From the cell containing the given text, extract its center point as (X, Y) coordinate. 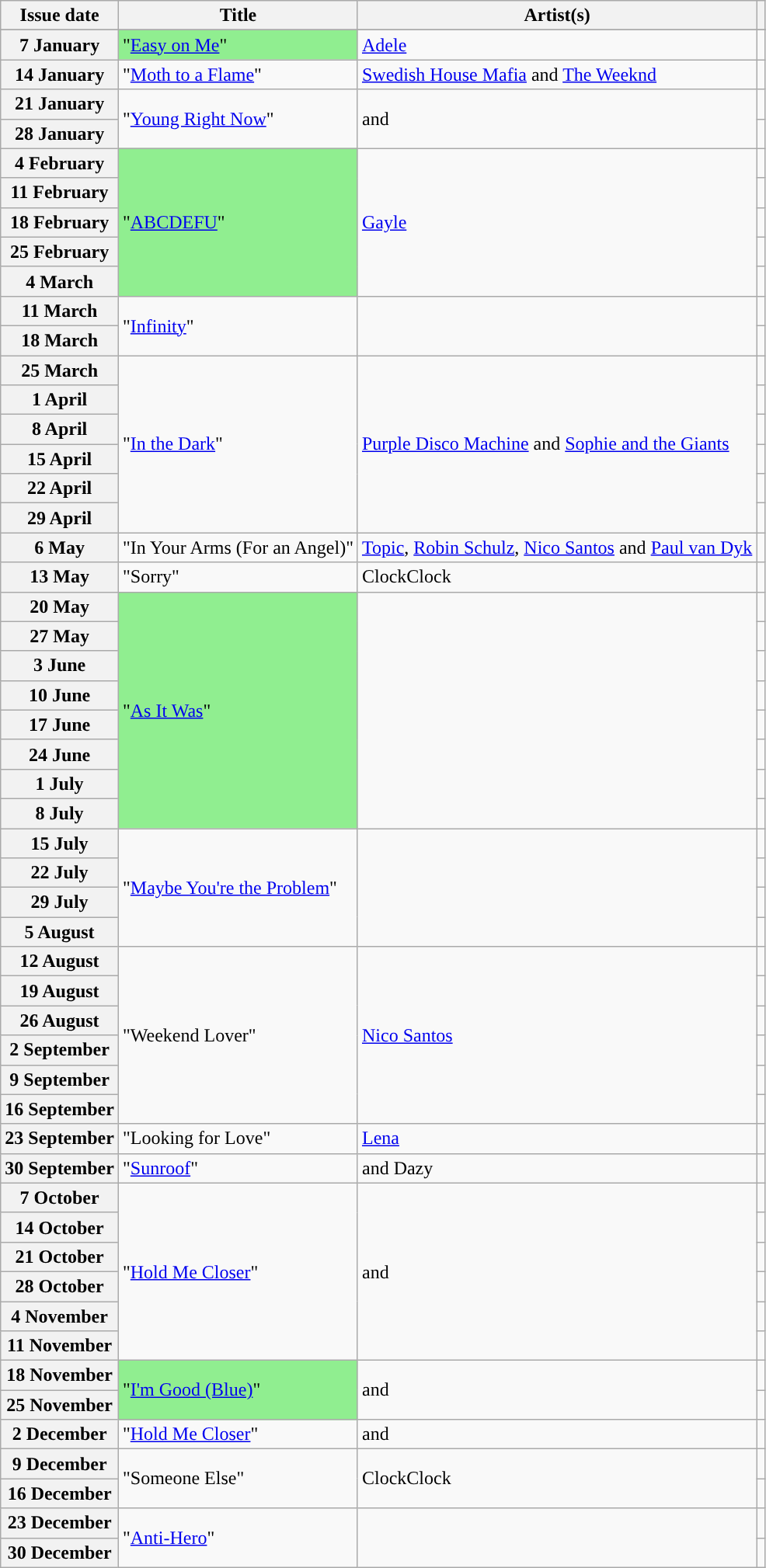
23 December (60, 1523)
"Young Right Now" (238, 119)
Artist(s) (556, 16)
"Looking for Love" (238, 1139)
18 March (60, 340)
28 January (60, 134)
"As It Was" (238, 710)
13 May (60, 577)
14 October (60, 1227)
30 December (60, 1552)
2 September (60, 1050)
7 October (60, 1198)
"Sorry" (238, 577)
15 July (60, 843)
"In Your Arms (For an Angel)" (238, 548)
Swedish House Mafia and The Weeknd (556, 75)
5 August (60, 932)
16 September (60, 1109)
26 August (60, 1020)
"Easy on Me" (238, 45)
8 April (60, 429)
9 September (60, 1080)
19 August (60, 991)
22 July (60, 873)
6 May (60, 548)
Lena (556, 1139)
15 April (60, 459)
27 May (60, 636)
"Infinity" (238, 325)
"In the Dark" (238, 444)
11 February (60, 193)
4 March (60, 281)
11 March (60, 311)
Gayle (556, 222)
30 September (60, 1168)
16 December (60, 1493)
"Anti-Hero" (238, 1538)
9 December (60, 1464)
Topic, Robin Schulz, Nico Santos and Paul van Dyk (556, 548)
and Dazy (556, 1168)
4 February (60, 163)
"Sunroof" (238, 1168)
10 June (60, 695)
25 February (60, 252)
1 July (60, 784)
Issue date (60, 16)
28 October (60, 1286)
29 April (60, 518)
23 September (60, 1139)
29 July (60, 902)
21 January (60, 104)
"ABCDEFU" (238, 222)
11 November (60, 1346)
3 June (60, 666)
"I'm Good (Blue)" (238, 1390)
"Maybe You're the Problem" (238, 887)
Purple Disco Machine and Sophie and the Giants (556, 444)
Nico Santos (556, 1035)
12 August (60, 961)
"Weekend Lover" (238, 1035)
25 March (60, 370)
7 January (60, 45)
17 June (60, 725)
Adele (556, 45)
"Someone Else" (238, 1479)
14 January (60, 75)
25 November (60, 1405)
18 February (60, 222)
"Moth to a Flame" (238, 75)
24 June (60, 754)
Title (238, 16)
2 December (60, 1434)
22 April (60, 488)
18 November (60, 1375)
1 April (60, 400)
20 May (60, 607)
21 October (60, 1257)
4 November (60, 1316)
8 July (60, 813)
